Provide the [X, Y] coordinate of the cell's center where the given text is located.  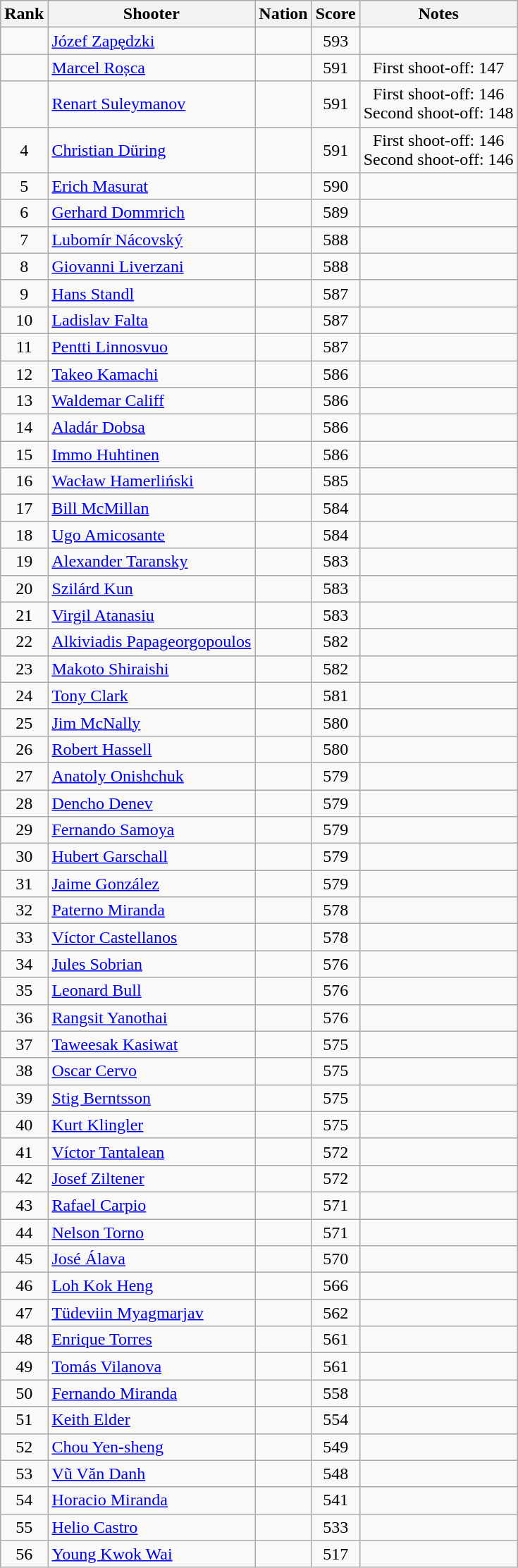
Tüdeviin Myagmarjav [152, 1313]
Rangsit Yanothai [152, 1018]
30 [24, 857]
Fernando Miranda [152, 1393]
Shooter [152, 14]
Kurt Klingler [152, 1125]
Robert Hassell [152, 749]
42 [24, 1178]
19 [24, 562]
53 [24, 1474]
Víctor Tantalean [152, 1152]
7 [24, 240]
590 [335, 186]
56 [24, 1554]
Erich Masurat [152, 186]
Taweesak Kasiwat [152, 1044]
16 [24, 481]
11 [24, 347]
Fernando Samoya [152, 830]
Wacław Hamerliński [152, 481]
38 [24, 1071]
Jim McNally [152, 722]
Nelson Torno [152, 1233]
517 [335, 1554]
43 [24, 1205]
Hubert Garschall [152, 857]
24 [24, 696]
14 [24, 428]
55 [24, 1527]
Takeo Kamachi [152, 374]
28 [24, 803]
José Álava [152, 1259]
558 [335, 1393]
589 [335, 213]
Jules Sobrian [152, 964]
Keith Elder [152, 1420]
32 [24, 910]
Leonard Bull [152, 991]
Giovanni Liverzani [152, 266]
Young Kwok Wai [152, 1554]
54 [24, 1500]
Víctor Castellanos [152, 937]
Jaime González [152, 884]
Loh Kok Heng [152, 1286]
Dencho Denev [152, 803]
Bill McMillan [152, 508]
Score [335, 14]
Szilárd Kun [152, 588]
Rafael Carpio [152, 1205]
40 [24, 1125]
18 [24, 535]
585 [335, 481]
562 [335, 1313]
29 [24, 830]
51 [24, 1420]
4 [24, 149]
Pentti Linnosvuo [152, 347]
5 [24, 186]
Ladislav Falta [152, 320]
35 [24, 991]
12 [24, 374]
Lubomír Nácovský [152, 240]
13 [24, 401]
23 [24, 669]
Oscar Cervo [152, 1071]
50 [24, 1393]
Alkiviadis Papageorgopoulos [152, 642]
Józef Zapędzki [152, 41]
8 [24, 266]
20 [24, 588]
Renart Suleymanov [152, 104]
Notes [438, 14]
First shoot-off: 146Second shoot-off: 148 [438, 104]
570 [335, 1259]
44 [24, 1233]
Tomás Vilanova [152, 1366]
Chou Yen-sheng [152, 1447]
26 [24, 749]
31 [24, 884]
Marcel Roșca [152, 68]
Anatoly Onishchuk [152, 776]
37 [24, 1044]
Paterno Miranda [152, 910]
Tony Clark [152, 696]
Helio Castro [152, 1527]
566 [335, 1286]
6 [24, 213]
554 [335, 1420]
36 [24, 1018]
27 [24, 776]
25 [24, 722]
Horacio Miranda [152, 1500]
52 [24, 1447]
9 [24, 293]
Gerhard Dommrich [152, 213]
Ugo Amicosante [152, 535]
17 [24, 508]
533 [335, 1527]
47 [24, 1313]
548 [335, 1474]
22 [24, 642]
Enrique Torres [152, 1340]
Nation [283, 14]
33 [24, 937]
21 [24, 615]
10 [24, 320]
41 [24, 1152]
34 [24, 964]
Immo Huhtinen [152, 455]
46 [24, 1286]
15 [24, 455]
48 [24, 1340]
541 [335, 1500]
Aladár Dobsa [152, 428]
Hans Standl [152, 293]
Makoto Shiraishi [152, 669]
49 [24, 1366]
Waldemar Califf [152, 401]
First shoot-off: 146Second shoot-off: 146 [438, 149]
Vũ Văn Danh [152, 1474]
549 [335, 1447]
39 [24, 1098]
First shoot-off: 147 [438, 68]
Josef Ziltener [152, 1178]
45 [24, 1259]
Alexander Taransky [152, 562]
593 [335, 41]
Virgil Atanasiu [152, 615]
Christian Düring [152, 149]
Rank [24, 14]
Stig Berntsson [152, 1098]
581 [335, 696]
